Provide the (x, y) coordinate of the cell's center where the given text is located.  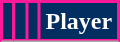
Player (78, 22)
